Extract the [X, Y] coordinate from the center of the cell holding the provided text.  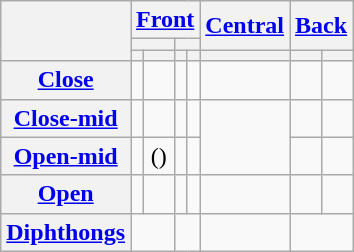
Open [66, 194]
Close-mid [66, 118]
Open-mid [66, 156]
Back [322, 26]
Diphthongs [66, 232]
Close [66, 80]
Front [166, 20]
Central [245, 26]
() [158, 156]
